Return the (x, y) coordinate for the center point of the cell that contains the specified text.  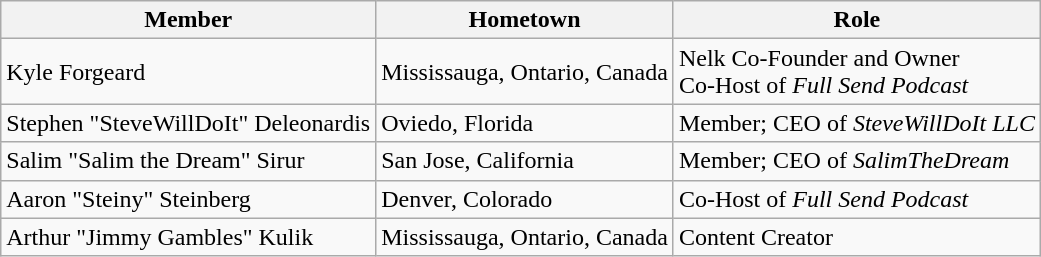
Aaron "Steiny" Steinberg (188, 199)
Arthur "Jimmy Gambles" Kulik (188, 237)
San Jose, California (525, 161)
Member; CEO of SalimTheDream (856, 161)
Co-Host of Full Send Podcast (856, 199)
Member; CEO of SteveWillDoIt LLC (856, 123)
Kyle Forgeard (188, 72)
Salim "Salim the Dream" Sirur (188, 161)
Nelk Co-Founder and OwnerCo-Host of Full Send Podcast (856, 72)
Oviedo, Florida (525, 123)
Content Creator (856, 237)
Member (188, 20)
Role (856, 20)
Hometown (525, 20)
Stephen "SteveWillDoIt" Deleonardis (188, 123)
Denver, Colorado (525, 199)
